Find where the given text appears and provide that cell's center as [x, y] coordinate. 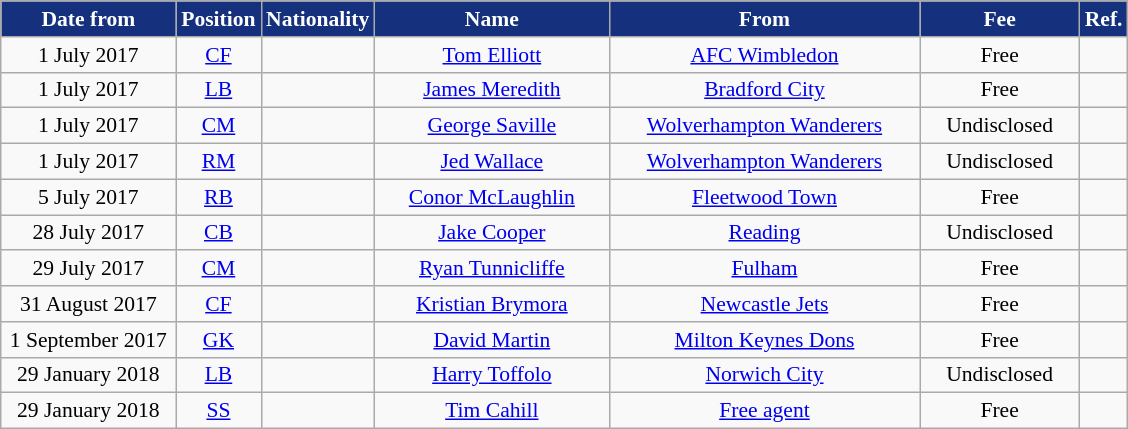
From [764, 19]
Tom Elliott [492, 55]
Norwich City [764, 375]
Harry Toffolo [492, 375]
Ryan Tunnicliffe [492, 269]
George Saville [492, 126]
SS [218, 411]
Tim Cahill [492, 411]
Newcastle Jets [764, 304]
Ref. [1104, 19]
RM [218, 162]
Fee [1000, 19]
AFC Wimbledon [764, 55]
CB [218, 233]
Fulham [764, 269]
Milton Keynes Dons [764, 340]
29 July 2017 [88, 269]
RB [218, 197]
David Martin [492, 340]
Position [218, 19]
28 July 2017 [88, 233]
James Meredith [492, 90]
Fleetwood Town [764, 197]
Free agent [764, 411]
5 July 2017 [88, 197]
Conor McLaughlin [492, 197]
Date from [88, 19]
Nationality [318, 19]
31 August 2017 [88, 304]
1 September 2017 [88, 340]
Jake Cooper [492, 233]
Bradford City [764, 90]
GK [218, 340]
Jed Wallace [492, 162]
Reading [764, 233]
Kristian Brymora [492, 304]
Name [492, 19]
